Extract the [x, y] coordinate from the center of the cell holding the provided text.  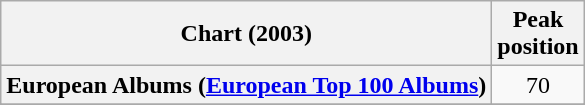
70 [538, 85]
European Albums (European Top 100 Albums) [246, 85]
Chart (2003) [246, 34]
Peakposition [538, 34]
